Pinpoint the cell where the given text exists, returning its [x, y] midpoint coordinate. 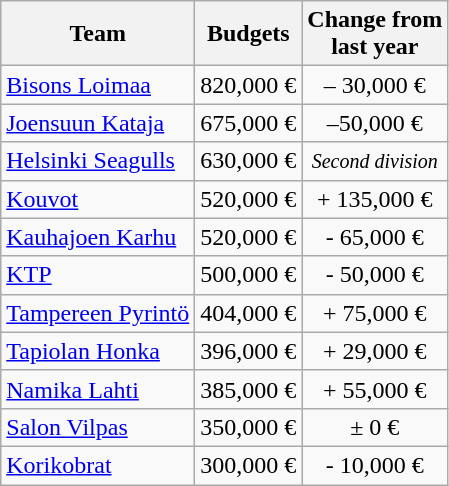
± 0 € [375, 427]
Kauhajoen Karhu [98, 237]
820,000 € [248, 85]
Namika Lahti [98, 389]
Team [98, 34]
- 10,000 € [375, 465]
Tapiolan Honka [98, 351]
630,000 € [248, 161]
Salon Vilpas [98, 427]
350,000 € [248, 427]
Joensuun Kataja [98, 123]
675,000 € [248, 123]
300,000 € [248, 465]
385,000 € [248, 389]
- 50,000 € [375, 275]
Bisons Loimaa [98, 85]
– 30,000 € [375, 85]
- 65,000 € [375, 237]
+ 135,000 € [375, 199]
404,000 € [248, 313]
500,000 € [248, 275]
396,000 € [248, 351]
+ 55,000 € [375, 389]
+ 29,000 € [375, 351]
Change from last year [375, 34]
Budgets [248, 34]
KTP [98, 275]
+ 75,000 € [375, 313]
Tampereen Pyrintö [98, 313]
Korikobrat [98, 465]
Kouvot [98, 199]
Helsinki Seagulls [98, 161]
–50,000 € [375, 123]
Second division [375, 161]
